Capture the cell that displays the provided text and extract its [x, y] central coordinate. 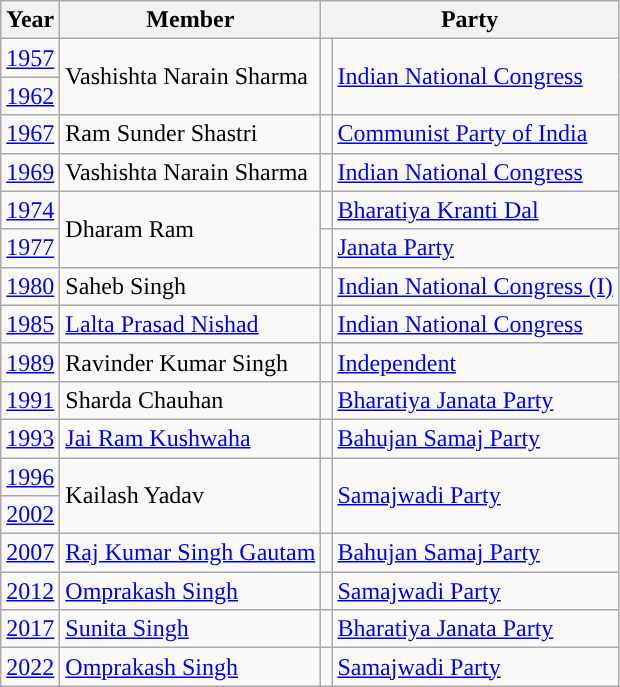
Sunita Singh [190, 629]
Ravinder Kumar Singh [190, 362]
Lalta Prasad Nishad [190, 324]
2002 [30, 515]
1993 [30, 438]
1977 [30, 248]
1989 [30, 362]
Janata Party [475, 248]
Saheb Singh [190, 286]
Member [190, 20]
Indian National Congress (I) [475, 286]
Dharam Ram [190, 229]
Party [470, 20]
Communist Party of India [475, 134]
1962 [30, 96]
Bharatiya Kranti Dal [475, 210]
2012 [30, 591]
1969 [30, 172]
Kailash Yadav [190, 496]
Year [30, 20]
Ram Sunder Shastri [190, 134]
Jai Ram Kushwaha [190, 438]
2007 [30, 553]
1974 [30, 210]
2017 [30, 629]
2022 [30, 667]
1985 [30, 324]
1996 [30, 477]
Sharda Chauhan [190, 400]
Independent [475, 362]
Raj Kumar Singh Gautam [190, 553]
1957 [30, 58]
1967 [30, 134]
1991 [30, 400]
1980 [30, 286]
